Return (x, y) of the center of cell containing provided text 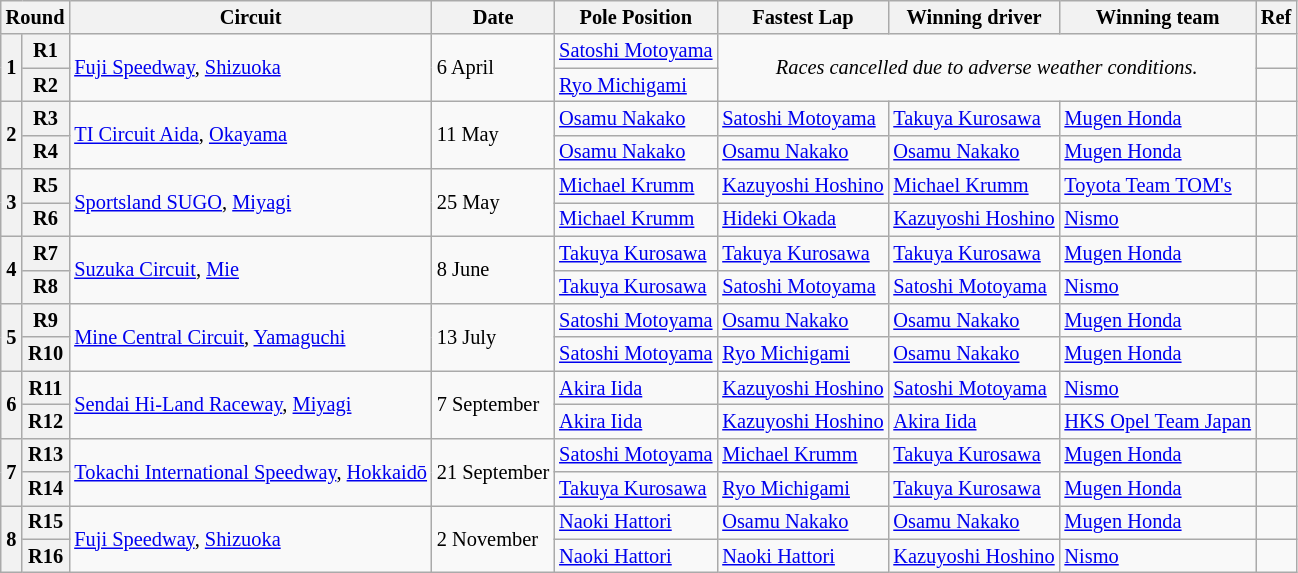
R3 (46, 118)
Fastest Lap (802, 17)
Races cancelled due to adverse weather conditions. (986, 68)
Mine Central Circuit, Yamaguchi (250, 336)
R5 (46, 186)
Pole Position (636, 17)
Ref (1276, 17)
R7 (46, 253)
R1 (46, 51)
11 May (493, 134)
7 (12, 472)
HKS Opel Team Japan (1158, 421)
TI Circuit Aida, Okayama (250, 134)
5 (12, 336)
Toyota Team TOM's (1158, 186)
Sportsland SUGO, Miyagi (250, 202)
Date (493, 17)
3 (12, 202)
8 June (493, 270)
R2 (46, 85)
R14 (46, 489)
R16 (46, 556)
R10 (46, 354)
8 (12, 538)
Winning team (1158, 17)
Hideki Okada (802, 219)
R13 (46, 455)
21 September (493, 472)
R12 (46, 421)
R6 (46, 219)
Winning driver (974, 17)
2 (12, 134)
Sendai Hi-Land Raceway, Miyagi (250, 404)
Round (36, 17)
R11 (46, 388)
Tokachi International Speedway, Hokkaidō (250, 472)
4 (12, 270)
Suzuka Circuit, Mie (250, 270)
Circuit (250, 17)
1 (12, 68)
R8 (46, 287)
6 (12, 404)
7 September (493, 404)
R4 (46, 152)
13 July (493, 336)
R9 (46, 320)
R15 (46, 522)
25 May (493, 202)
2 November (493, 538)
6 April (493, 68)
